Detect which cell encompasses the target text, then output its (x, y) center coordinate. 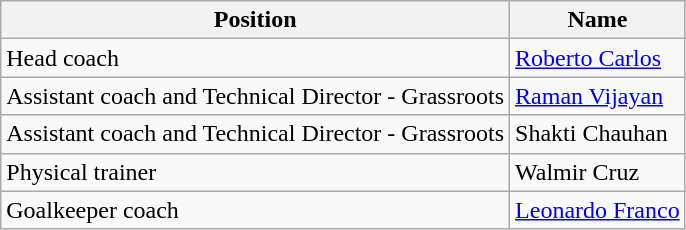
Leonardo Franco (598, 210)
Raman Vijayan (598, 96)
Physical trainer (256, 172)
Goalkeeper coach (256, 210)
Head coach (256, 58)
Roberto Carlos (598, 58)
Name (598, 20)
Shakti Chauhan (598, 134)
Walmir Cruz (598, 172)
Position (256, 20)
